Scan for the cell matching the given text and deliver its [X, Y] coordinate at center. 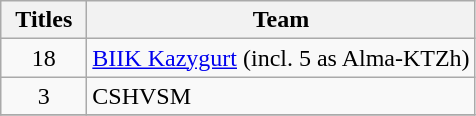
BIIK Kazygurt (incl. 5 as Alma-KTZh) [281, 58]
Titles [44, 20]
CSHVSM [281, 96]
18 [44, 58]
3 [44, 96]
Team [281, 20]
